Capture the cell that displays the provided text and extract its [X, Y] central coordinate. 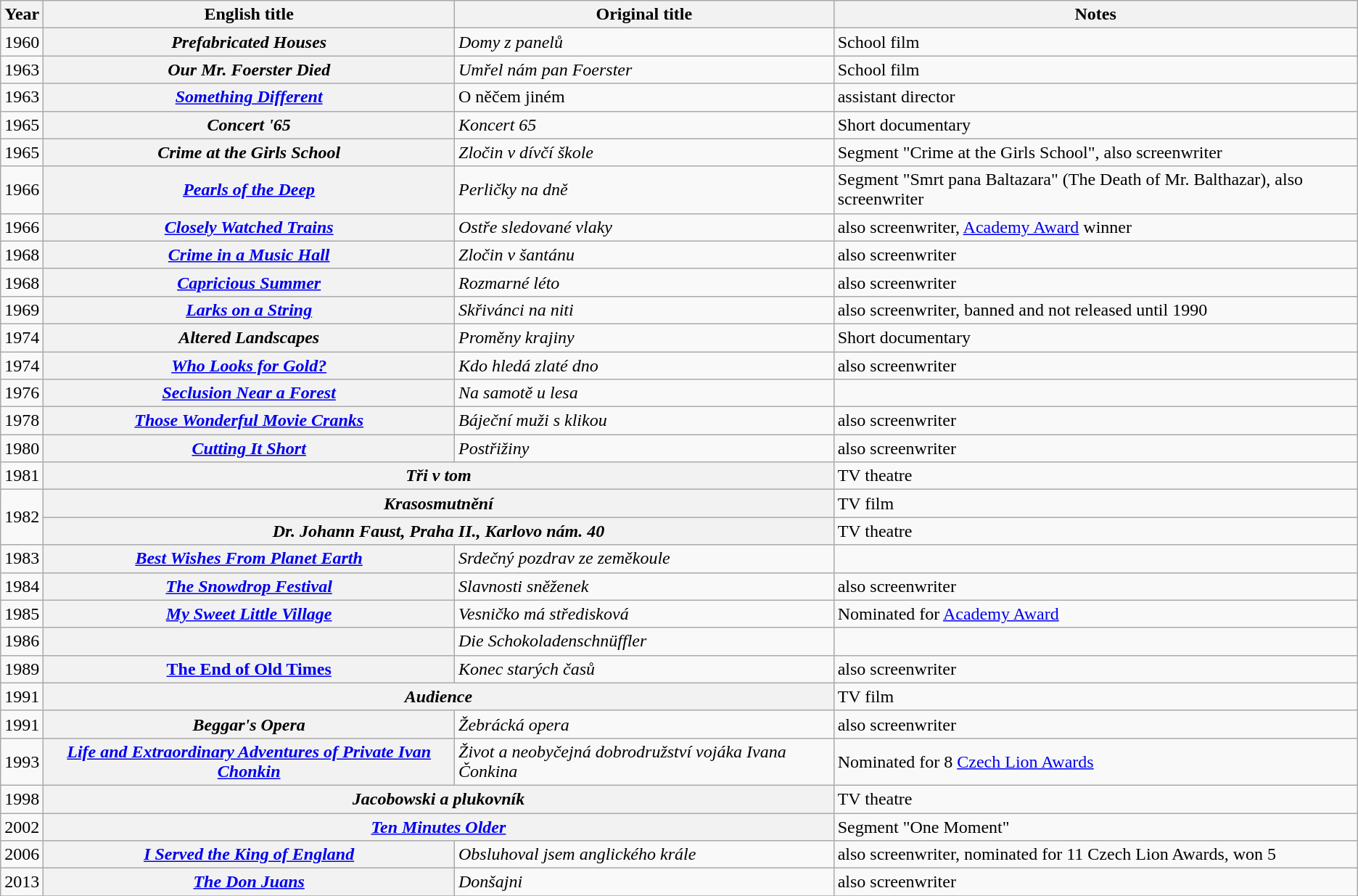
assistant director [1095, 97]
1976 [22, 393]
also screenwriter, nominated for 11 Czech Lion Awards, won 5 [1095, 855]
Crime at the Girls School [250, 152]
Concert '65 [250, 125]
Konec starých časů [644, 669]
Cutting It Short [250, 448]
Something Different [250, 97]
1986 [22, 641]
Žebrácká opera [644, 724]
1981 [22, 476]
Beggar's Opera [250, 724]
Umřel nám pan Foerster [644, 70]
Postřižiny [644, 448]
1982 [22, 517]
Perličky na dně [644, 190]
1993 [22, 762]
Pearls of the Deep [250, 190]
Slavnosti sněženek [644, 586]
Zločin v dívčí škole [644, 152]
1969 [22, 310]
Those Wonderful Movie Cranks [250, 421]
Audience [438, 696]
Dr. Johann Faust, Praha II., Karlovo nám. 40 [438, 531]
O něčem jiném [644, 97]
English title [250, 15]
Ostře sledované vlaky [644, 227]
Skřivánci na niti [644, 310]
Larks on a String [250, 310]
Segment "One Moment" [1095, 826]
Koncert 65 [644, 125]
1998 [22, 799]
Domy z panelů [644, 42]
Proměny krajiny [644, 337]
1984 [22, 586]
Life and Extraordinary Adventures of Private Ivan Chonkin [250, 762]
The Snowdrop Festival [250, 586]
Best Wishes From Planet Earth [250, 559]
Altered Landscapes [250, 337]
Our Mr. Foerster Died [250, 70]
My Sweet Little Village [250, 614]
2006 [22, 855]
Krasosmutnění [438, 504]
Year [22, 15]
1978 [22, 421]
1985 [22, 614]
Život a neobyčejná dobrodružství vojáka Ivana Čonkina [644, 762]
Srdečný pozdrav ze zeměkoule [644, 559]
Nominated for 8 Czech Lion Awards [1095, 762]
Prefabricated Houses [250, 42]
Die Schokoladenschnüffler [644, 641]
Rozmarné léto [644, 282]
The End of Old Times [250, 669]
Seclusion Near a Forest [250, 393]
Who Looks for Gold? [250, 365]
2013 [22, 882]
Segment "Crime at the Girls School", also screenwriter [1095, 152]
1983 [22, 559]
2002 [22, 826]
Capricious Summer [250, 282]
Original title [644, 15]
Ten Minutes Older [438, 826]
also screenwriter, Academy Award winner [1095, 227]
Báječní muži s klikou [644, 421]
Closely Watched Trains [250, 227]
Nominated for Academy Award [1095, 614]
Jacobowski a plukovník [438, 799]
I Served the King of England [250, 855]
The Don Juans [250, 882]
Vesničko má středisková [644, 614]
Segment "Smrt pana Baltazara" (The Death of Mr. Balthazar), also screenwriter [1095, 190]
1960 [22, 42]
Notes [1095, 15]
1989 [22, 669]
Na samotě u lesa [644, 393]
also screenwriter, banned and not released until 1990 [1095, 310]
Tři v tom [438, 476]
Obsluhoval jsem anglického krále [644, 855]
Kdo hledá zlaté dno [644, 365]
Donšajni [644, 882]
1980 [22, 448]
Zločin v šantánu [644, 255]
Crime in a Music Hall [250, 255]
